Search for the cell housing the specified text and yield its [x, y] center coordinate. 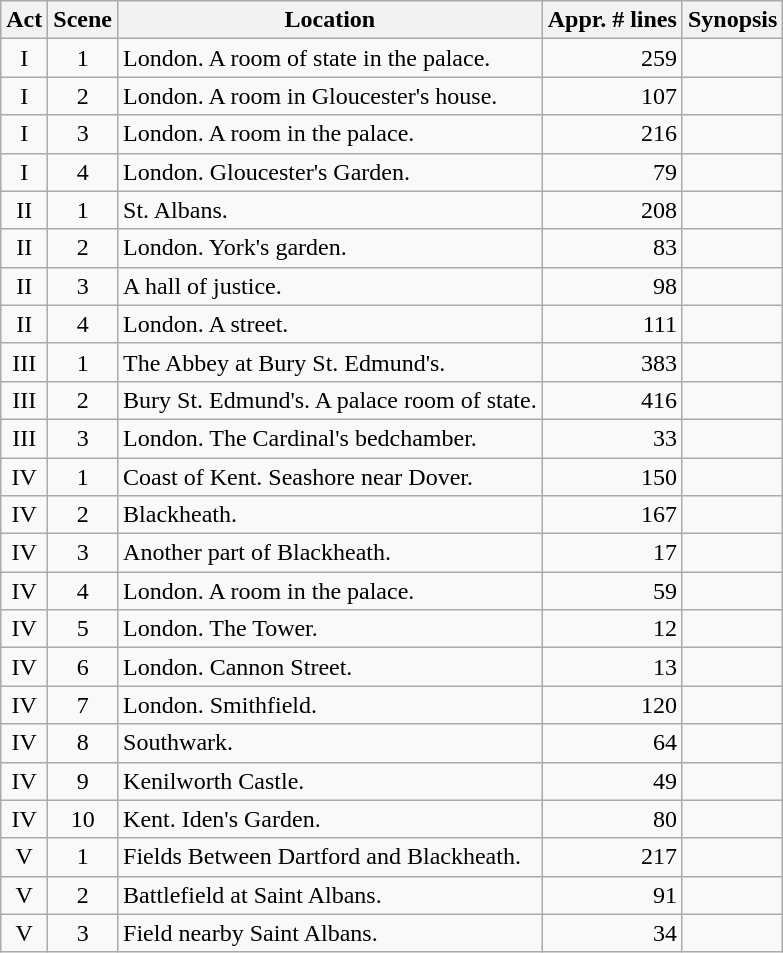
59 [612, 591]
12 [612, 629]
383 [612, 362]
Kenilworth Castle. [330, 781]
17 [612, 553]
259 [612, 58]
London. A room in Gloucester's house. [330, 96]
Field nearby Saint Albans. [330, 933]
7 [83, 705]
Another part of Blackheath. [330, 553]
80 [612, 819]
150 [612, 477]
Act [24, 20]
208 [612, 210]
Appr. # lines [612, 20]
416 [612, 400]
49 [612, 781]
Synopsis [732, 20]
Kent. Iden's Garden. [330, 819]
33 [612, 438]
107 [612, 96]
London. The Tower. [330, 629]
5 [83, 629]
London. Smithfield. [330, 705]
Blackheath. [330, 515]
St. Albans. [330, 210]
A hall of justice. [330, 286]
167 [612, 515]
London. York's garden. [330, 248]
London. The Cardinal's bedchamber. [330, 438]
64 [612, 743]
London. A room of state in the palace. [330, 58]
Southwark. [330, 743]
13 [612, 667]
Battlefield at Saint Albans. [330, 895]
London. Gloucester's Garden. [330, 172]
The Abbey at Bury St. Edmund's. [330, 362]
120 [612, 705]
Scene [83, 20]
London. A street. [330, 324]
6 [83, 667]
Fields Between Dartford and Blackheath. [330, 857]
Location [330, 20]
10 [83, 819]
34 [612, 933]
9 [83, 781]
Bury St. Edmund's. A palace room of state. [330, 400]
London. Cannon Street. [330, 667]
111 [612, 324]
79 [612, 172]
217 [612, 857]
8 [83, 743]
216 [612, 134]
91 [612, 895]
Coast of Kent. Seashore near Dover. [330, 477]
98 [612, 286]
83 [612, 248]
